Identify which cell holds the provided text, then report its (X, Y) central coordinate. 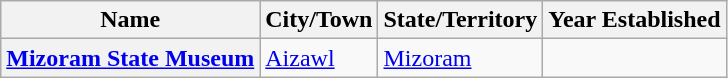
Name (130, 20)
State/Territory (460, 20)
Mizoram (460, 58)
Aizawl (319, 58)
Mizoram State Museum (130, 58)
City/Town (319, 20)
Year Established (634, 20)
